Detect which cell encompasses the target text, then output its [x, y] center coordinate. 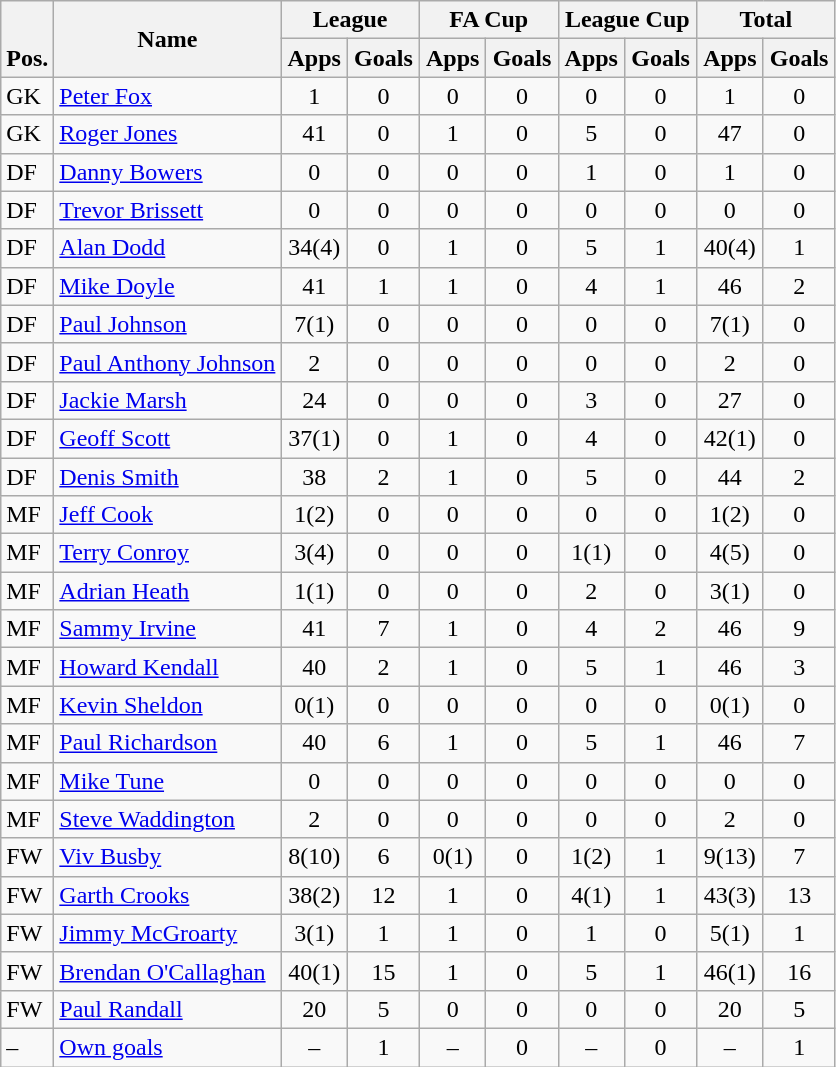
Pos. [28, 39]
Howard Kendall [168, 667]
12 [383, 895]
Steve Waddington [168, 819]
34(4) [314, 248]
Sammy Irvine [168, 629]
9(13) [730, 857]
40(1) [314, 971]
16 [799, 971]
43(3) [730, 895]
Own goals [168, 1047]
Terry Conroy [168, 553]
3(4) [314, 553]
Paul Randall [168, 1009]
5(1) [730, 933]
47 [730, 134]
46(1) [730, 971]
Jimmy McGroarty [168, 933]
League Cup [628, 20]
Mike Tune [168, 781]
Total [766, 20]
Kevin Sheldon [168, 705]
4(5) [730, 553]
Paul Johnson [168, 324]
Danny Bowers [168, 172]
38(2) [314, 895]
24 [314, 400]
Jeff Cook [168, 515]
Brendan O'Callaghan [168, 971]
Denis Smith [168, 477]
Viv Busby [168, 857]
4(1) [592, 895]
Trevor Brissett [168, 210]
Paul Richardson [168, 743]
42(1) [730, 438]
Adrian Heath [168, 591]
Geoff Scott [168, 438]
FA Cup [488, 20]
44 [730, 477]
Alan Dodd [168, 248]
15 [383, 971]
Mike Doyle [168, 286]
Garth Crooks [168, 895]
27 [730, 400]
13 [799, 895]
38 [314, 477]
37(1) [314, 438]
8(10) [314, 857]
Jackie Marsh [168, 400]
40(4) [730, 248]
Peter Fox [168, 96]
Roger Jones [168, 134]
Name [168, 39]
Paul Anthony Johnson [168, 362]
League [350, 20]
9 [799, 629]
